Capture the cell that displays the provided text and extract its (X, Y) central coordinate. 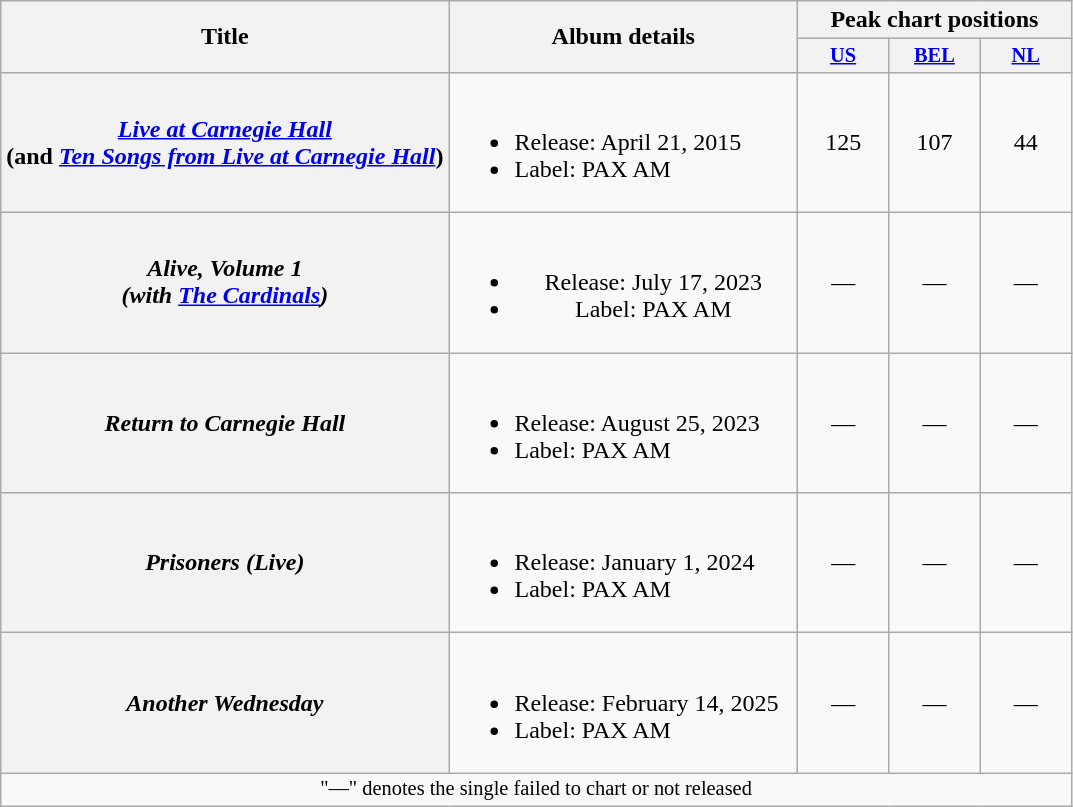
Release: July 17, 2023Label: PAX AM (624, 283)
107 (934, 142)
Peak chart positions (935, 20)
125 (844, 142)
Return to Carnegie Hall (225, 423)
Release: April 21, 2015Label: PAX AM (624, 142)
NL (1026, 56)
BEL (934, 56)
"—" denotes the single failed to chart or not released (536, 790)
44 (1026, 142)
Live at Carnegie Hall(and Ten Songs from Live at Carnegie Hall) (225, 142)
Another Wednesday (225, 703)
Release: February 14, 2025Label: PAX AM (624, 703)
Prisoners (Live) (225, 563)
Album details (624, 37)
Release: August 25, 2023Label: PAX AM (624, 423)
Title (225, 37)
Alive, Volume 1(with The Cardinals) (225, 283)
Release: January 1, 2024Label: PAX AM (624, 563)
US (844, 56)
